Scan for the cell matching the given text and deliver its [x, y] coordinate at center. 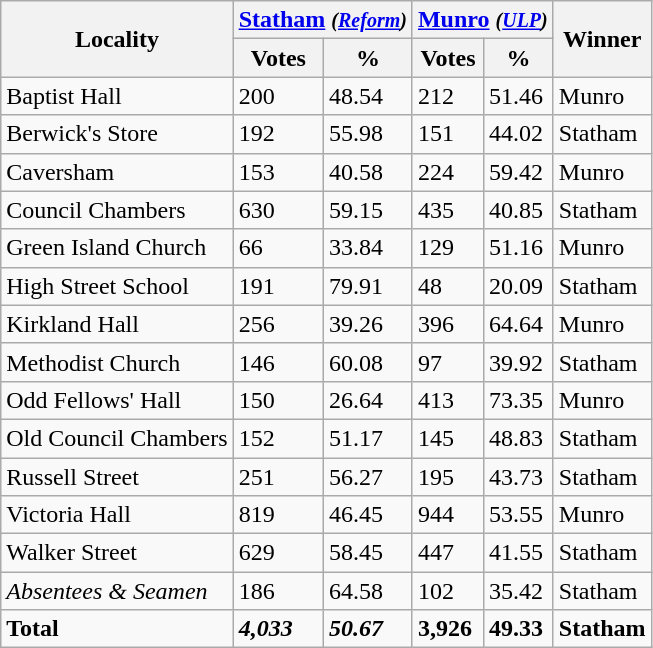
186 [278, 591]
819 [278, 515]
630 [278, 210]
944 [448, 515]
51.16 [518, 248]
Victoria Hall [117, 515]
46.45 [368, 515]
Total [117, 629]
79.91 [368, 286]
Green Island Church [117, 248]
73.35 [518, 400]
59.15 [368, 210]
150 [278, 400]
64.58 [368, 591]
251 [278, 477]
Baptist Hall [117, 96]
53.55 [518, 515]
56.27 [368, 477]
Old Council Chambers [117, 438]
48 [448, 286]
151 [448, 134]
50.67 [368, 629]
Council Chambers [117, 210]
Odd Fellows' Hall [117, 400]
Walker Street [117, 553]
145 [448, 438]
413 [448, 400]
59.42 [518, 172]
152 [278, 438]
40.85 [518, 210]
Munro (ULP) [482, 20]
44.02 [518, 134]
39.92 [518, 362]
40.58 [368, 172]
153 [278, 172]
192 [278, 134]
396 [448, 324]
Caversham [117, 172]
224 [448, 172]
97 [448, 362]
26.64 [368, 400]
60.08 [368, 362]
146 [278, 362]
48.54 [368, 96]
435 [448, 210]
Locality [117, 39]
629 [278, 553]
55.98 [368, 134]
33.84 [368, 248]
43.73 [518, 477]
Statham (Reform) [322, 20]
Methodist Church [117, 362]
102 [448, 591]
51.17 [368, 438]
256 [278, 324]
Absentees & Seamen [117, 591]
Russell Street [117, 477]
High Street School [117, 286]
51.46 [518, 96]
49.33 [518, 629]
4,033 [278, 629]
Kirkland Hall [117, 324]
129 [448, 248]
447 [448, 553]
64.64 [518, 324]
39.26 [368, 324]
66 [278, 248]
35.42 [518, 591]
Berwick's Store [117, 134]
48.83 [518, 438]
212 [448, 96]
Winner [602, 39]
41.55 [518, 553]
191 [278, 286]
200 [278, 96]
3,926 [448, 629]
20.09 [518, 286]
195 [448, 477]
58.45 [368, 553]
